For the text-containing cell, return its midpoint in (X, Y) coordinate format. 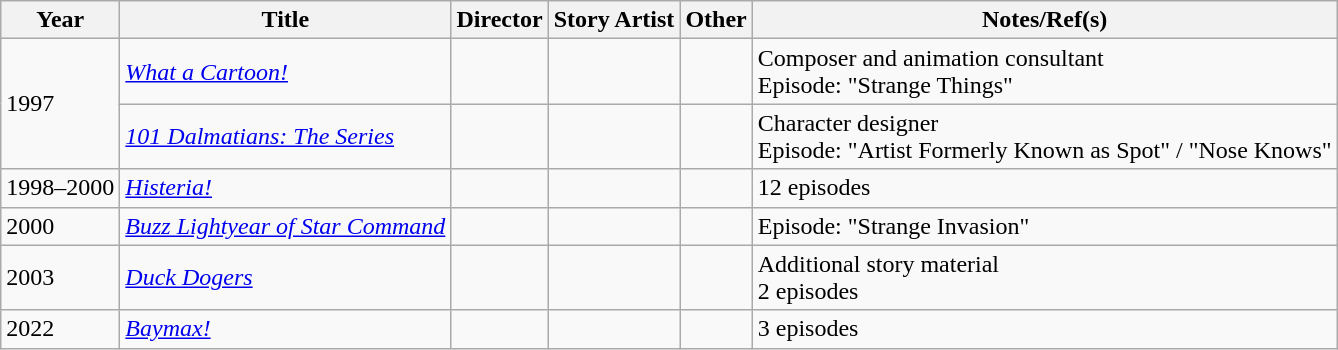
12 episodes (1044, 188)
Histeria! (286, 188)
Character designerEpisode: "Artist Formerly Known as Spot" / "Nose Knows" (1044, 136)
Other (716, 20)
Buzz Lightyear of Star Command (286, 226)
Story Artist (614, 20)
1998–2000 (60, 188)
What a Cartoon! (286, 72)
3 episodes (1044, 329)
Notes/Ref(s) (1044, 20)
Year (60, 20)
Episode: "Strange Invasion" (1044, 226)
2022 (60, 329)
Director (500, 20)
Duck Dogers (286, 278)
1997 (60, 104)
2003 (60, 278)
Title (286, 20)
Baymax! (286, 329)
101 Dalmatians: The Series (286, 136)
Composer and animation consultantEpisode: "Strange Things" (1044, 72)
2000 (60, 226)
Additional story material2 episodes (1044, 278)
